Detect which cell encompasses the target text, then output its (x, y) center coordinate. 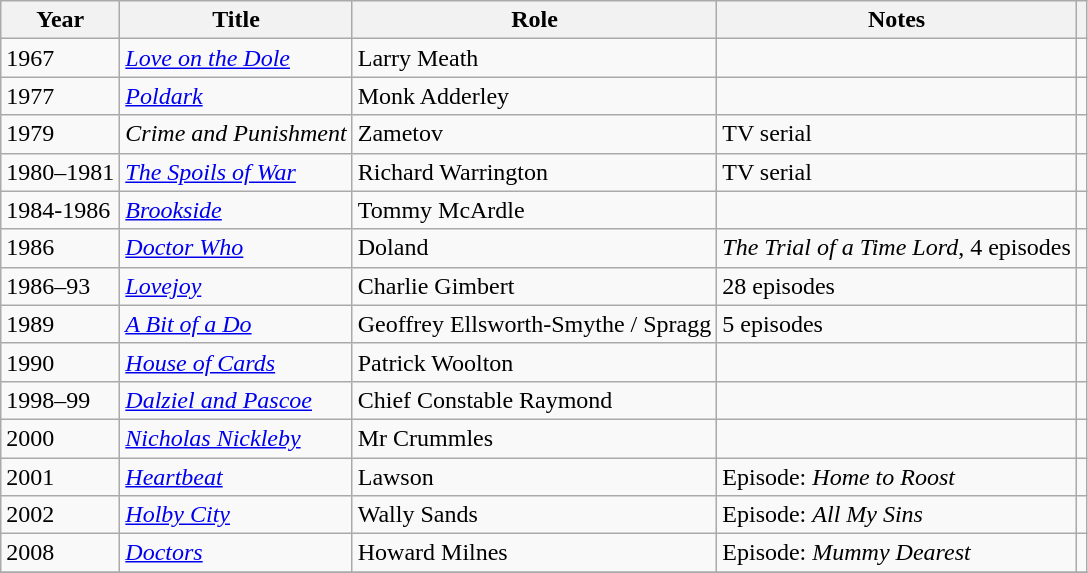
A Bit of a Do (236, 324)
Larry Meath (534, 58)
Lovejoy (236, 286)
The Spoils of War (236, 172)
Chief Constable Raymond (534, 400)
1984-1986 (60, 210)
Doland (534, 248)
28 episodes (897, 286)
1980–1981 (60, 172)
Episode: All My Sins (897, 515)
Crime and Punishment (236, 134)
1977 (60, 96)
Lawson (534, 477)
Episode: Home to Roost (897, 477)
5 episodes (897, 324)
House of Cards (236, 362)
Holby City (236, 515)
Dalziel and Pascoe (236, 400)
Heartbeat (236, 477)
1979 (60, 134)
Zametov (534, 134)
1990 (60, 362)
Richard Warrington (534, 172)
1998–99 (60, 400)
1986 (60, 248)
Love on the Dole (236, 58)
Title (236, 20)
Charlie Gimbert (534, 286)
Nicholas Nickleby (236, 438)
Mr Crummles (534, 438)
Tommy McArdle (534, 210)
1986–93 (60, 286)
2001 (60, 477)
Geoffrey Ellsworth-Smythe / Spragg (534, 324)
2000 (60, 438)
Year (60, 20)
Wally Sands (534, 515)
2002 (60, 515)
2008 (60, 553)
Poldark (236, 96)
1967 (60, 58)
1989 (60, 324)
Episode: Mummy Dearest (897, 553)
Doctors (236, 553)
Patrick Woolton (534, 362)
Notes (897, 20)
Monk Adderley (534, 96)
Brookside (236, 210)
Role (534, 20)
Doctor Who (236, 248)
Howard Milnes (534, 553)
The Trial of a Time Lord, 4 episodes (897, 248)
